Scan for the cell matching the given text and deliver its [X, Y] coordinate at center. 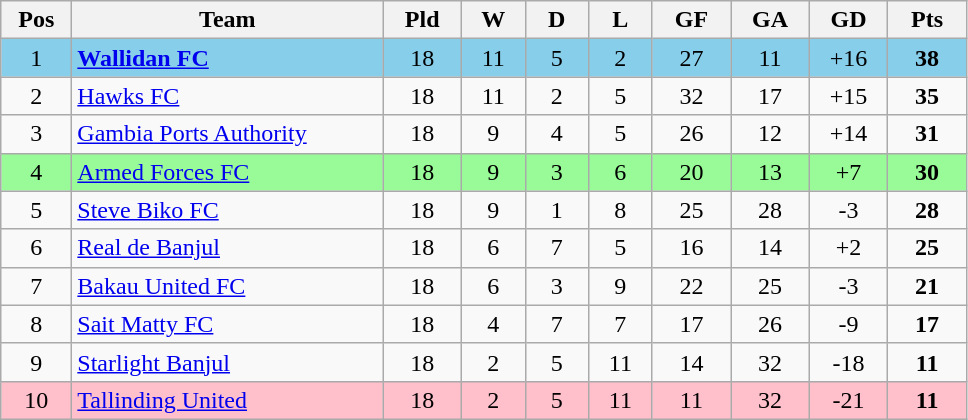
Tallinding United [228, 400]
13 [770, 172]
21 [928, 286]
38 [928, 58]
Team [228, 20]
Pos [36, 20]
Pts [928, 20]
35 [928, 96]
+2 [848, 248]
Sait Matty FC [228, 324]
+14 [848, 134]
Pld [422, 20]
12 [770, 134]
22 [692, 286]
W [493, 20]
Hawks FC [228, 96]
+15 [848, 96]
-9 [848, 324]
GA [770, 20]
L [621, 20]
GD [848, 20]
Real de Banjul [228, 248]
GF [692, 20]
Bakau United FC [228, 286]
16 [692, 248]
31 [928, 134]
Wallidan FC [228, 58]
10 [36, 400]
27 [692, 58]
Steve Biko FC [228, 210]
Starlight Banjul [228, 362]
Gambia Ports Authority [228, 134]
-21 [848, 400]
+7 [848, 172]
-18 [848, 362]
20 [692, 172]
D [557, 20]
30 [928, 172]
+16 [848, 58]
Armed Forces FC [228, 172]
